From the cell containing the given text, extract its center point as (x, y) coordinate. 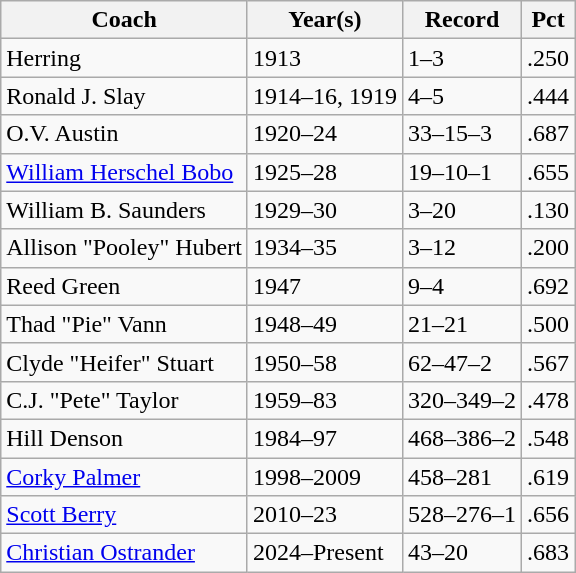
.619 (548, 477)
3–20 (462, 210)
.683 (548, 553)
.687 (548, 134)
Coach (124, 20)
O.V. Austin (124, 134)
4–5 (462, 96)
1925–28 (324, 172)
528–276–1 (462, 515)
1947 (324, 286)
.656 (548, 515)
2010–23 (324, 515)
Pct (548, 20)
Clyde "Heifer" Stuart (124, 362)
.500 (548, 324)
Herring (124, 58)
.444 (548, 96)
1959–83 (324, 400)
2024–Present (324, 553)
.130 (548, 210)
Reed Green (124, 286)
458–281 (462, 477)
Hill Denson (124, 438)
9–4 (462, 286)
.548 (548, 438)
1998–2009 (324, 477)
1984–97 (324, 438)
Christian Ostrander (124, 553)
.478 (548, 400)
1934–35 (324, 248)
19–10–1 (462, 172)
.692 (548, 286)
.567 (548, 362)
Allison "Pooley" Hubert (124, 248)
468–386–2 (462, 438)
.200 (548, 248)
1929–30 (324, 210)
1914–16, 1919 (324, 96)
.250 (548, 58)
Ronald J. Slay (124, 96)
320–349–2 (462, 400)
William B. Saunders (124, 210)
Record (462, 20)
Scott Berry (124, 515)
1950–58 (324, 362)
C.J. "Pete" Taylor (124, 400)
43–20 (462, 553)
Corky Palmer (124, 477)
21–21 (462, 324)
33–15–3 (462, 134)
62–47–2 (462, 362)
1–3 (462, 58)
Year(s) (324, 20)
1948–49 (324, 324)
1913 (324, 58)
William Herschel Bobo (124, 172)
.655 (548, 172)
3–12 (462, 248)
1920–24 (324, 134)
Thad "Pie" Vann (124, 324)
